Pinpoint the cell where the given text exists, returning its (x, y) midpoint coordinate. 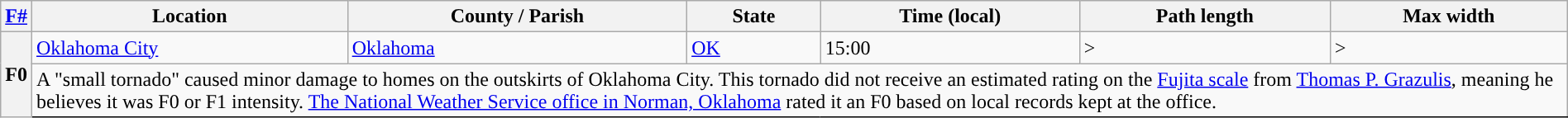
OK (754, 48)
Location (189, 17)
F0 (17, 74)
Oklahoma City (189, 48)
15:00 (949, 48)
F# (17, 17)
Oklahoma (517, 48)
Time (local) (949, 17)
State (754, 17)
County / Parish (517, 17)
Path length (1204, 17)
Max width (1449, 17)
